Search for the cell housing the specified text and yield its [x, y] center coordinate. 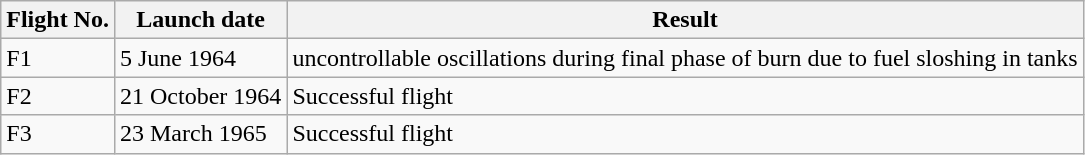
F3 [58, 134]
23 March 1965 [200, 134]
F2 [58, 96]
Flight No. [58, 20]
21 October 1964 [200, 96]
Result [685, 20]
uncontrollable oscillations during final phase of burn due to fuel sloshing in tanks [685, 58]
Launch date [200, 20]
5 June 1964 [200, 58]
F1 [58, 58]
